For the text-containing cell, return its midpoint in (x, y) coordinate format. 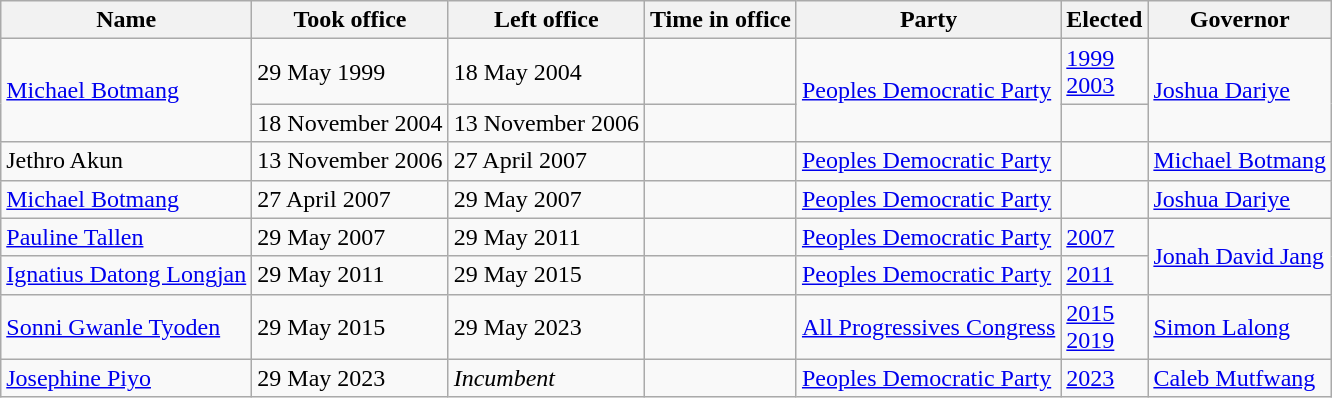
Incumbent (546, 378)
Name (126, 20)
2023 (1104, 378)
19992003 (1104, 72)
2007 (1104, 237)
Pauline Tallen (126, 237)
All Progressives Congress (928, 326)
Jethro Akun (126, 161)
18 May 2004 (546, 72)
2011 (1104, 275)
Josephine Piyo (126, 378)
Governor (1240, 20)
Caleb Mutfwang (1240, 378)
Took office (350, 20)
Jonah David Jang (1240, 256)
Ignatius Datong Longjan (126, 275)
Party (928, 20)
Simon Lalong (1240, 326)
29 May 1999 (350, 72)
Elected (1104, 20)
Time in office (720, 20)
Left office (546, 20)
Sonni Gwanle Tyoden (126, 326)
18 November 2004 (350, 123)
20152019 (1104, 326)
